Identify which cell holds the provided text, then report its (x, y) central coordinate. 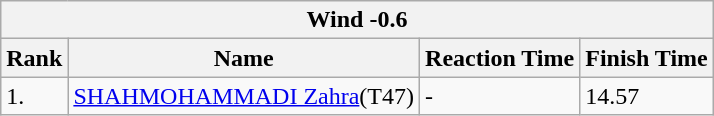
SHAHMOHAMMADI Zahra(T47) (244, 96)
- (500, 96)
1. (34, 96)
Finish Time (647, 58)
Wind -0.6 (358, 20)
Name (244, 58)
Rank (34, 58)
14.57 (647, 96)
Reaction Time (500, 58)
